Scan for the cell matching the given text and deliver its (x, y) coordinate at center. 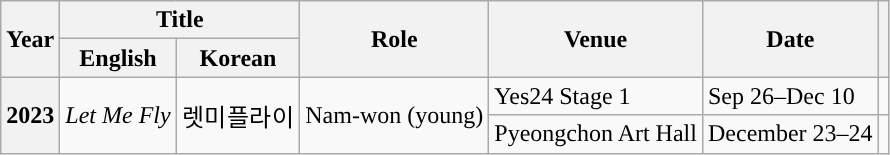
Yes24 Stage 1 (596, 96)
Pyeongchon Art Hall (596, 134)
Title (180, 20)
Sep 26–Dec 10 (790, 96)
English (118, 58)
Date (790, 39)
2023 (30, 115)
Nam-won (young) (394, 115)
Let Me Fly (118, 115)
Venue (596, 39)
렛미플라이 (238, 115)
December 23–24 (790, 134)
Role (394, 39)
Year (30, 39)
Korean (238, 58)
